From the cell containing the given text, extract its center point as [x, y] coordinate. 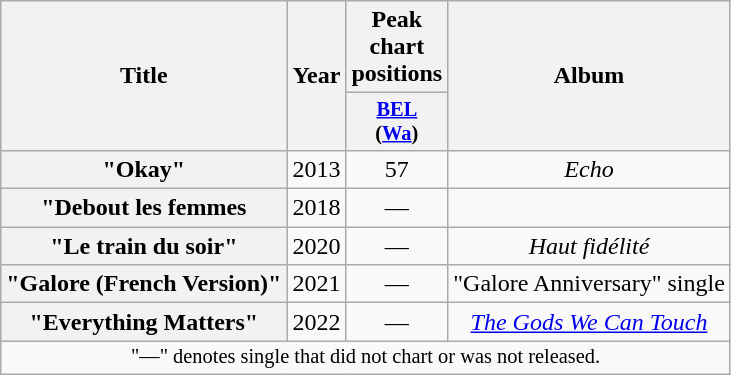
2018 [316, 208]
Peak chart positions [397, 47]
BEL(Wa) [397, 122]
Album [590, 76]
"Galore Anniversary" single [590, 284]
Year [316, 76]
"Galore (French Version)" [144, 284]
"Okay" [144, 169]
"Everything Matters" [144, 322]
57 [397, 169]
2020 [316, 246]
Haut fidélité [590, 246]
"Debout les femmes [144, 208]
Title [144, 76]
2021 [316, 284]
The Gods We Can Touch [590, 322]
2013 [316, 169]
"Le train du soir" [144, 246]
"—" denotes single that did not chart or was not released. [366, 358]
2022 [316, 322]
Echo [590, 169]
